Detect which cell encompasses the target text, then output its [x, y] center coordinate. 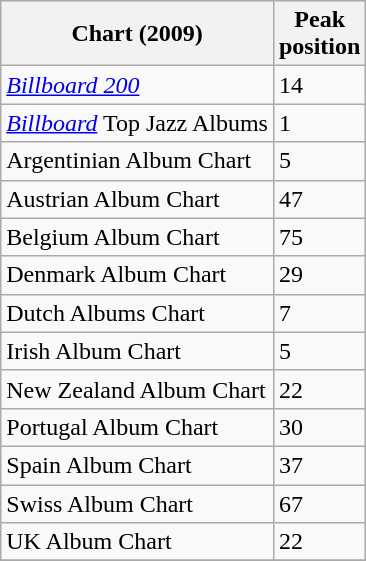
Austrian Album Chart [138, 199]
75 [319, 237]
Billboard Top Jazz Albums [138, 123]
Spain Album Chart [138, 465]
1 [319, 123]
Denmark Album Chart [138, 275]
Swiss Album Chart [138, 503]
47 [319, 199]
UK Album Chart [138, 542]
Argentinian Album Chart [138, 161]
37 [319, 465]
Dutch Albums Chart [138, 313]
29 [319, 275]
Portugal Album Chart [138, 427]
67 [319, 503]
New Zealand Album Chart [138, 389]
Chart (2009) [138, 34]
30 [319, 427]
Peakposition [319, 34]
Irish Album Chart [138, 351]
Billboard 200 [138, 85]
Belgium Album Chart [138, 237]
7 [319, 313]
14 [319, 85]
